Identify which cell holds the provided text, then report its [X, Y] central coordinate. 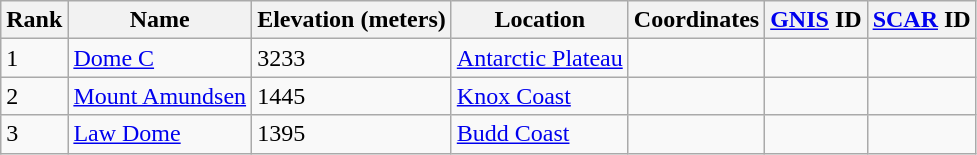
GNIS ID [816, 20]
1 [34, 58]
Mount Amundsen [160, 96]
2 [34, 96]
Location [540, 20]
Elevation (meters) [352, 20]
1395 [352, 134]
SCAR ID [922, 20]
Budd Coast [540, 134]
3 [34, 134]
Law Dome [160, 134]
Name [160, 20]
Dome C [160, 58]
3233 [352, 58]
1445 [352, 96]
Knox Coast [540, 96]
Rank [34, 20]
Antarctic Plateau [540, 58]
Coordinates [696, 20]
